Pinpoint the cell where the given text exists, returning its (X, Y) midpoint coordinate. 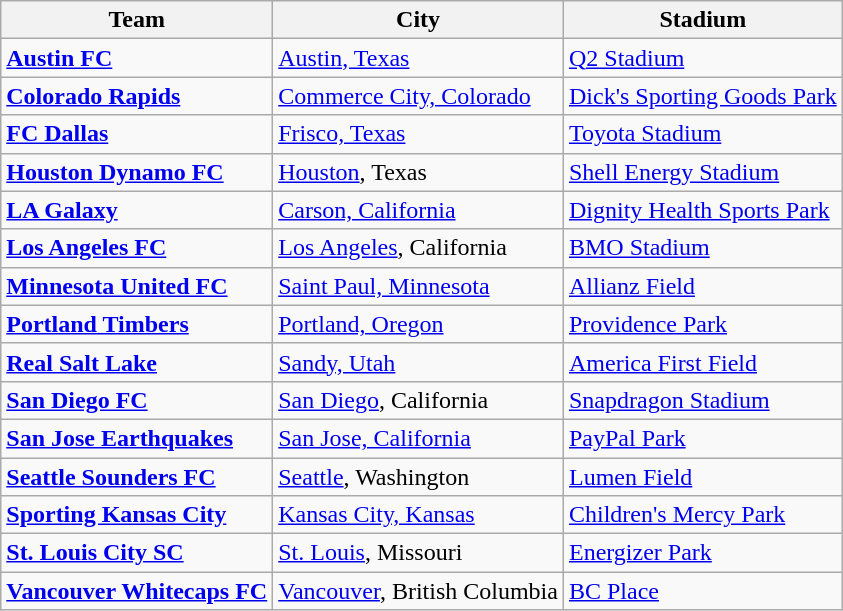
Vancouver Whitecaps FC (137, 591)
San Jose, California (418, 438)
America First Field (702, 362)
Carson, California (418, 210)
LA Galaxy (137, 210)
Austin FC (137, 58)
Portland, Oregon (418, 324)
Real Salt Lake (137, 362)
FC Dallas (137, 134)
Los Angeles, California (418, 248)
Los Angeles FC (137, 248)
PayPal Park (702, 438)
Team (137, 20)
Colorado Rapids (137, 96)
Snapdragon Stadium (702, 400)
Frisco, Texas (418, 134)
Houston, Texas (418, 172)
Toyota Stadium (702, 134)
City (418, 20)
Sandy, Utah (418, 362)
Kansas City, Kansas (418, 515)
Children's Mercy Park (702, 515)
Allianz Field (702, 286)
St. Louis, Missouri (418, 553)
Shell Energy Stadium (702, 172)
St. Louis City SC (137, 553)
San Diego FC (137, 400)
Commerce City, Colorado (418, 96)
Portland Timbers (137, 324)
Vancouver, British Columbia (418, 591)
Dignity Health Sports Park (702, 210)
BMO Stadium (702, 248)
Seattle, Washington (418, 477)
Stadium (702, 20)
San Jose Earthquakes (137, 438)
Austin, Texas (418, 58)
Providence Park (702, 324)
Energizer Park (702, 553)
Minnesota United FC (137, 286)
Houston Dynamo FC (137, 172)
San Diego, California (418, 400)
Q2 Stadium (702, 58)
BC Place (702, 591)
Seattle Sounders FC (137, 477)
Dick's Sporting Goods Park (702, 96)
Lumen Field (702, 477)
Saint Paul, Minnesota (418, 286)
Sporting Kansas City (137, 515)
